Provide the [x, y] coordinate of the cell's center where the given text is located.  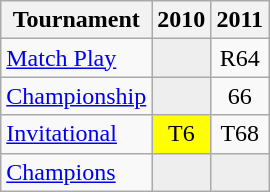
Invitational [76, 134]
2011 [240, 20]
Match Play [76, 58]
T6 [182, 134]
66 [240, 96]
R64 [240, 58]
Tournament [76, 20]
2010 [182, 20]
Champions [76, 172]
Championship [76, 96]
T68 [240, 134]
